Capture the cell that displays the provided text and extract its [x, y] central coordinate. 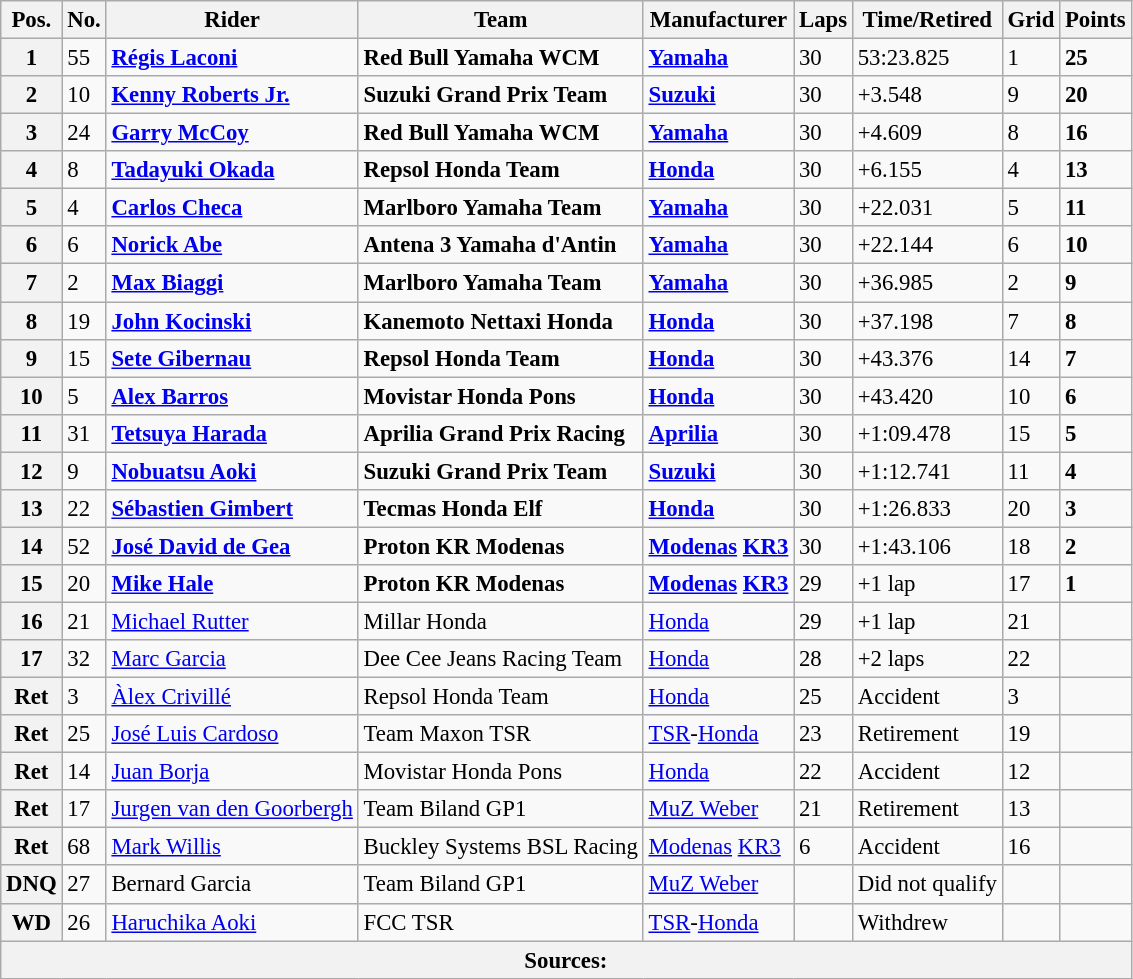
Mark Willis [232, 847]
+4.609 [927, 133]
+22.144 [927, 245]
Aprilia [718, 433]
52 [84, 546]
Time/Retired [927, 20]
23 [824, 734]
32 [84, 659]
Team Maxon TSR [500, 734]
28 [824, 659]
+1:12.741 [927, 471]
Team [500, 20]
Carlos Checa [232, 208]
+1:43.106 [927, 546]
Max Biaggi [232, 283]
+43.376 [927, 358]
Sete Gibernau [232, 358]
+1:26.833 [927, 509]
José David de Gea [232, 546]
WD [32, 922]
DNQ [32, 885]
Garry McCoy [232, 133]
+6.155 [927, 170]
24 [84, 133]
José Luis Cardoso [232, 734]
26 [84, 922]
Did not qualify [927, 885]
68 [84, 847]
Rider [232, 20]
Norick Abe [232, 245]
18 [1030, 546]
Àlex Crivillé [232, 697]
+22.031 [927, 208]
Pos. [32, 20]
53:23.825 [927, 58]
Points [1096, 20]
Millar Honda [500, 621]
Juan Borja [232, 772]
Tetsuya Harada [232, 433]
Mike Hale [232, 584]
27 [84, 885]
Buckley Systems BSL Racing [500, 847]
Nobuatsu Aoki [232, 471]
Alex Barros [232, 396]
+36.985 [927, 283]
Grid [1030, 20]
+1:09.478 [927, 433]
No. [84, 20]
+2 laps [927, 659]
Withdrew [927, 922]
31 [84, 433]
Dee Cee Jeans Racing Team [500, 659]
+43.420 [927, 396]
Jurgen van den Goorbergh [232, 809]
Laps [824, 20]
Manufacturer [718, 20]
Tecmas Honda Elf [500, 509]
Kanemoto Nettaxi Honda [500, 321]
Antena 3 Yamaha d'Antin [500, 245]
FCC TSR [500, 922]
Michael Rutter [232, 621]
Tadayuki Okada [232, 170]
+37.198 [927, 321]
55 [84, 58]
+3.548 [927, 95]
John Kocinski [232, 321]
Haruchika Aoki [232, 922]
Sources: [566, 960]
Kenny Roberts Jr. [232, 95]
Marc Garcia [232, 659]
Aprilia Grand Prix Racing [500, 433]
Régis Laconi [232, 58]
Sébastien Gimbert [232, 509]
Bernard Garcia [232, 885]
